Capture the cell that displays the provided text and extract its [x, y] central coordinate. 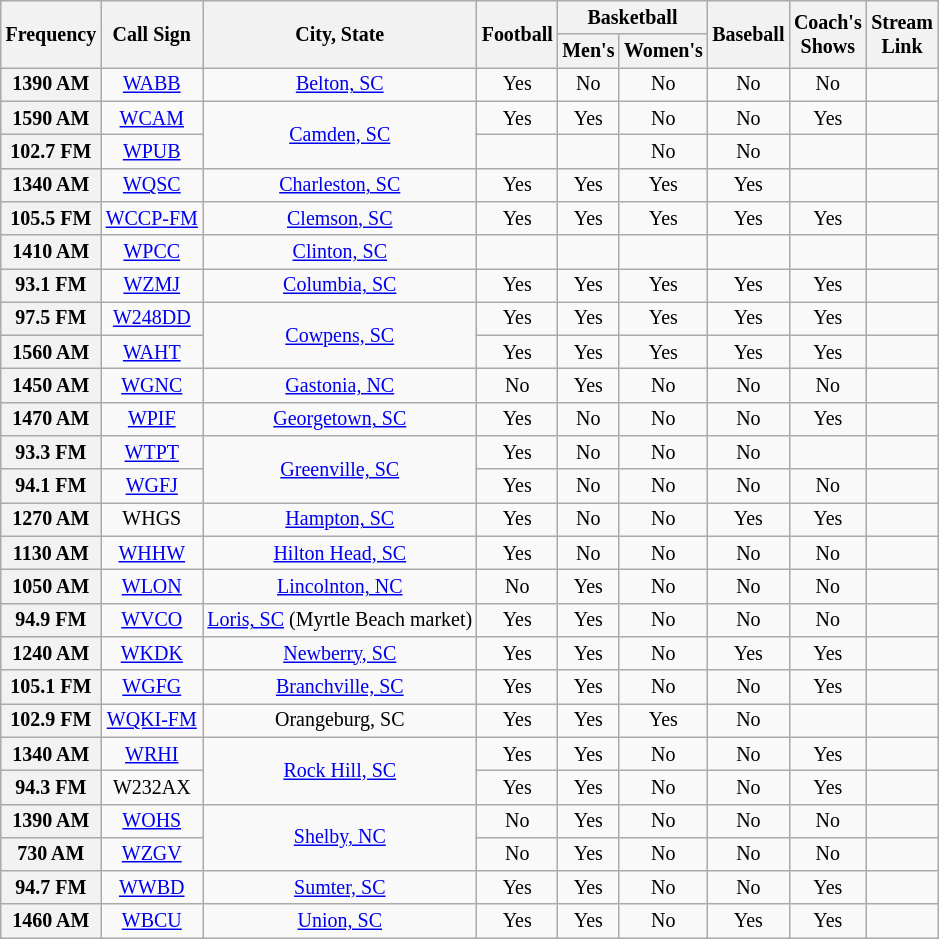
WQSC [152, 184]
94.9 FM [51, 620]
W232AX [152, 788]
Belton, SC [340, 84]
1130 AM [51, 554]
Coach'sShows [828, 34]
WCCP-FM [152, 218]
Union, SC [340, 922]
94.7 FM [51, 888]
Loris, SC (Myrtle Beach market) [340, 620]
94.1 FM [51, 486]
Call Sign [152, 34]
Baseball [749, 34]
1460 AM [51, 922]
Branchville, SC [340, 686]
WLON [152, 586]
WAHT [152, 352]
1240 AM [51, 654]
105.1 FM [51, 686]
102.9 FM [51, 720]
WTPT [152, 452]
1470 AM [51, 420]
Hilton Head, SC [340, 554]
WCAM [152, 118]
WGFG [152, 686]
WABB [152, 84]
1450 AM [51, 386]
Gastonia, NC [340, 386]
Lincolnton, NC [340, 586]
WZGV [152, 854]
StreamLink [902, 34]
Newberry, SC [340, 654]
1270 AM [51, 520]
93.3 FM [51, 452]
Hampton, SC [340, 520]
Shelby, NC [340, 838]
Greenville, SC [340, 470]
94.3 FM [51, 788]
WOHS [152, 820]
W248DD [152, 318]
WGNC [152, 386]
WHGS [152, 520]
Clinton, SC [340, 252]
WBCU [152, 922]
1410 AM [51, 252]
Columbia, SC [340, 286]
Georgetown, SC [340, 420]
Football [518, 34]
WVCO [152, 620]
WWBD [152, 888]
102.7 FM [51, 152]
Rock Hill, SC [340, 770]
Sumter, SC [340, 888]
WQKI-FM [152, 720]
WRHI [152, 754]
Charleston, SC [340, 184]
Clemson, SC [340, 218]
WGFJ [152, 486]
Cowpens, SC [340, 336]
1590 AM [51, 118]
1050 AM [51, 586]
WPIF [152, 420]
Frequency [51, 34]
1560 AM [51, 352]
97.5 FM [51, 318]
730 AM [51, 854]
Camden, SC [340, 134]
105.5 FM [51, 218]
WPCC [152, 252]
Men's [588, 52]
93.1 FM [51, 286]
Basketball [632, 18]
WPUB [152, 152]
Women's [663, 52]
WKDK [152, 654]
City, State [340, 34]
Orangeburg, SC [340, 720]
WZMJ [152, 286]
WHHW [152, 554]
